Determine the [x, y] coordinate at the center of the cell enclosing the given text.  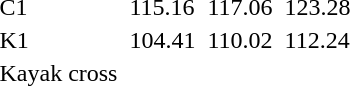
104.41 [162, 40]
110.02 [240, 40]
